Determine the (X, Y) coordinate at the center of the cell enclosing the given text.  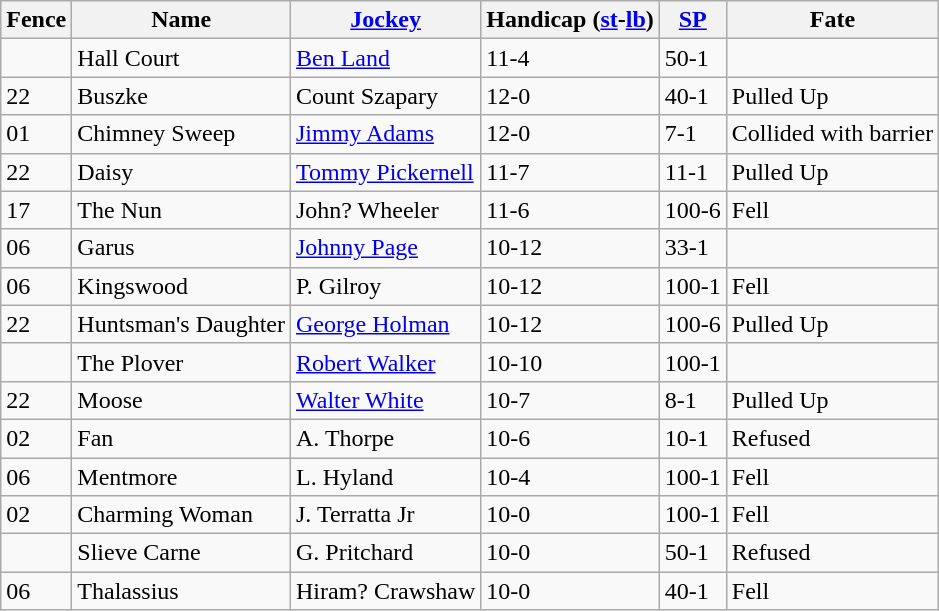
Slieve Carne (182, 553)
Daisy (182, 172)
L. Hyland (385, 477)
SP (692, 20)
10-1 (692, 438)
Ben Land (385, 58)
8-1 (692, 400)
G. Pritchard (385, 553)
Walter White (385, 400)
Handicap (st-lb) (570, 20)
Buszke (182, 96)
Thalassius (182, 591)
10-7 (570, 400)
Fan (182, 438)
Robert Walker (385, 362)
Johnny Page (385, 248)
P. Gilroy (385, 286)
George Holman (385, 324)
Garus (182, 248)
Hall Court (182, 58)
Collided with barrier (832, 134)
7-1 (692, 134)
11-6 (570, 210)
01 (36, 134)
Name (182, 20)
Chimney Sweep (182, 134)
Fence (36, 20)
10-10 (570, 362)
10-4 (570, 477)
The Plover (182, 362)
Kingswood (182, 286)
J. Terratta Jr (385, 515)
17 (36, 210)
A. Thorpe (385, 438)
11-1 (692, 172)
Hiram? Crawshaw (385, 591)
The Nun (182, 210)
Huntsman's Daughter (182, 324)
Tommy Pickernell (385, 172)
Charming Woman (182, 515)
John? Wheeler (385, 210)
10-6 (570, 438)
Moose (182, 400)
Count Szapary (385, 96)
11-4 (570, 58)
Jockey (385, 20)
11-7 (570, 172)
Mentmore (182, 477)
Jimmy Adams (385, 134)
33-1 (692, 248)
Fate (832, 20)
